Return the [x, y] coordinate for the center point of the cell that contains the specified text.  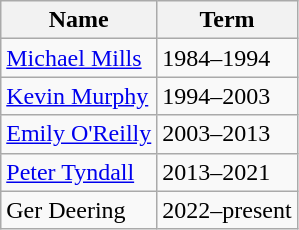
2013–2021 [227, 172]
2022–present [227, 210]
1984–1994 [227, 58]
2003–2013 [227, 134]
Ger Deering [79, 210]
1994–2003 [227, 96]
Kevin Murphy [79, 96]
Michael Mills [79, 58]
Emily O'Reilly [79, 134]
Term [227, 20]
Peter Tyndall [79, 172]
Name [79, 20]
